Provide the [X, Y] coordinate of the cell's center where the given text is located.  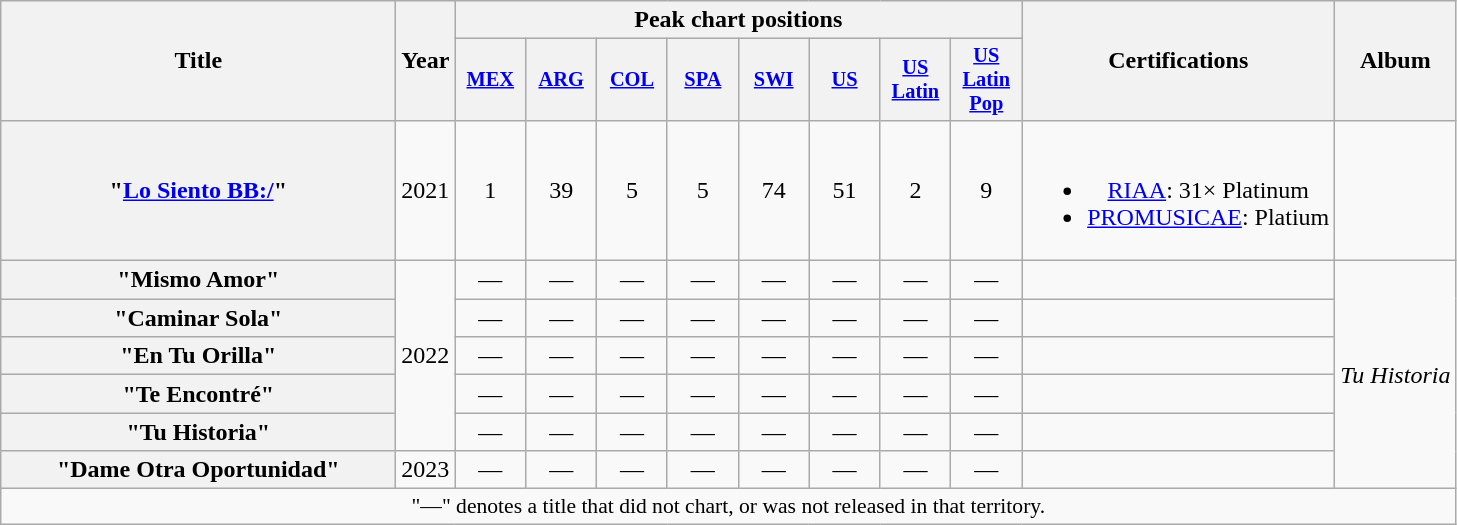
MEX [490, 80]
Year [426, 61]
COL [632, 80]
Album [1396, 61]
2 [916, 190]
US Latin [916, 80]
"En Tu Orilla" [198, 356]
SPA [702, 80]
US [844, 80]
ARG [562, 80]
"—" denotes a title that did not chart, or was not released in that territory. [728, 507]
9 [986, 190]
Title [198, 61]
2023 [426, 470]
"Lo Siento BB:/" [198, 190]
39 [562, 190]
"Tu Historia" [198, 432]
SWI [774, 80]
US Latin Pop [986, 80]
1 [490, 190]
"Te Encontré" [198, 394]
Peak chart positions [738, 20]
"Dame Otra Oportunidad" [198, 470]
"Mismo Amor" [198, 280]
"Caminar Sola" [198, 318]
Tu Historia [1396, 375]
51 [844, 190]
Certifications [1178, 61]
2022 [426, 356]
2021 [426, 190]
74 [774, 190]
RIAA: 31× Platinum PROMUSICAE: Platium [1178, 190]
